Capture the cell that displays the provided text and extract its (X, Y) central coordinate. 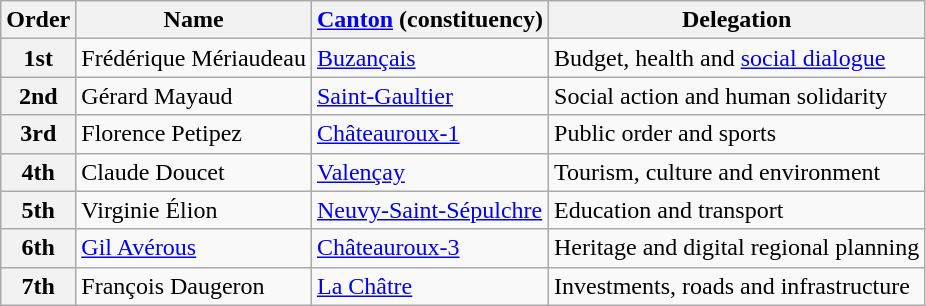
Name (194, 20)
Buzançais (430, 58)
Education and transport (737, 210)
Tourism, culture and environment (737, 172)
Neuvy-Saint-Sépulchre (430, 210)
Frédérique Mériaudeau (194, 58)
Investments, roads and infrastructure (737, 286)
6th (38, 248)
1st (38, 58)
Gil Avérous (194, 248)
4th (38, 172)
Valençay (430, 172)
Saint-Gaultier (430, 96)
La Châtre (430, 286)
Châteauroux-3 (430, 248)
Châteauroux-1 (430, 134)
Canton (constituency) (430, 20)
Order (38, 20)
Social action and human solidarity (737, 96)
2nd (38, 96)
Delegation (737, 20)
Budget, health and social dialogue (737, 58)
Claude Doucet (194, 172)
Public order and sports (737, 134)
Virginie Élion (194, 210)
3rd (38, 134)
Florence Petipez (194, 134)
Heritage and digital regional planning (737, 248)
Gérard Mayaud (194, 96)
5th (38, 210)
7th (38, 286)
François Daugeron (194, 286)
